Return (X, Y) of the center of cell containing provided text 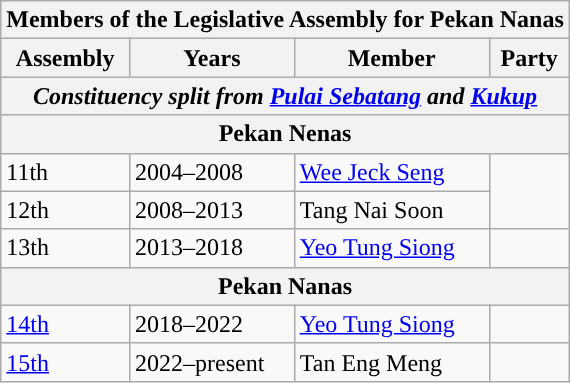
Members of the Legislative Assembly for Pekan Nanas (286, 20)
12th (66, 210)
2022–present (212, 362)
Years (212, 58)
Party (529, 58)
2013–2018 (212, 248)
Tan Eng Meng (392, 362)
Tang Nai Soon (392, 210)
Member (392, 58)
Constituency split from Pulai Sebatang and Kukup (286, 96)
2018–2022 (212, 324)
Wee Jeck Seng (392, 172)
2008–2013 (212, 210)
15th (66, 362)
Pekan Nanas (286, 286)
Pekan Nenas (286, 134)
2004–2008 (212, 172)
11th (66, 172)
Assembly (66, 58)
13th (66, 248)
14th (66, 324)
